For the text-containing cell, return its midpoint in (x, y) coordinate format. 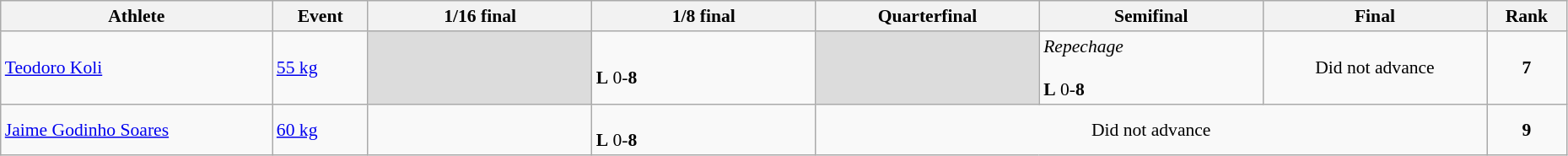
55 kg (321, 67)
RepechageL 0-8 (1150, 67)
Rank (1527, 16)
7 (1527, 67)
1/16 final (479, 16)
Final (1375, 16)
1/8 final (703, 16)
Athlete (137, 16)
Teodoro Koli (137, 67)
Jaime Godinho Soares (137, 130)
60 kg (321, 130)
Event (321, 16)
Quarterfinal (928, 16)
9 (1527, 130)
Semifinal (1150, 16)
